Determine the [x, y] coordinate at the center of the cell enclosing the given text.  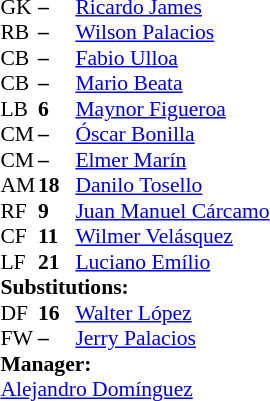
Maynor Figueroa [172, 109]
AM [19, 185]
Juan Manuel Cárcamo [172, 211]
Wilmer Velásquez [172, 237]
Manager: [134, 364]
DF [19, 313]
Elmer Marín [172, 160]
9 [57, 211]
Walter López [172, 313]
18 [57, 185]
Wilson Palacios [172, 33]
Danilo Tosello [172, 185]
LF [19, 262]
LB [19, 109]
Mario Beata [172, 83]
CF [19, 237]
Jerry Palacios [172, 339]
11 [57, 237]
RF [19, 211]
6 [57, 109]
RB [19, 33]
21 [57, 262]
16 [57, 313]
Fabio Ulloa [172, 58]
FW [19, 339]
Substitutions: [134, 287]
Luciano Emílio [172, 262]
Óscar Bonilla [172, 135]
